From the cell containing the given text, extract its center point as (x, y) coordinate. 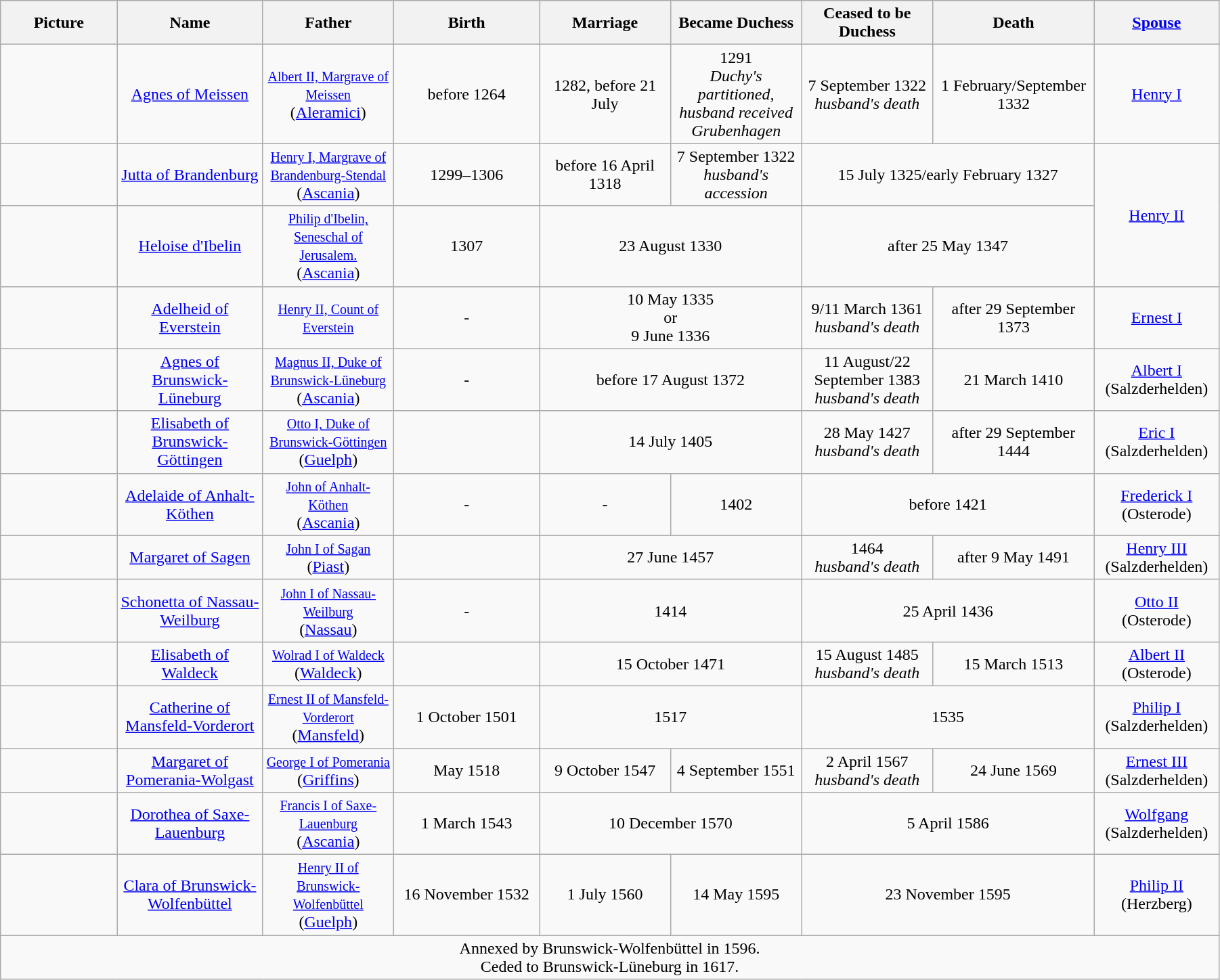
1307 (467, 246)
Father (328, 23)
John I of Sagan(Piast) (328, 558)
Philip d'Ibelin, Seneschal of Jerusalem.(Ascania) (328, 246)
Elisabeth of Brunswick-Göttingen (190, 442)
Henry II (1156, 215)
Henry I, Margrave of Brandenburg-Stendal(Ascania) (328, 175)
15 October 1471 (670, 663)
1517 (670, 717)
1 July 1560 (605, 895)
1 February/September 1332 (1014, 94)
1535 (948, 717)
23 August 1330 (670, 246)
9 October 1547 (605, 770)
14 July 1405 (670, 442)
after 29 September 1444 (1014, 442)
Ernest I (1156, 317)
27 June 1457 (670, 558)
Agnes of Brunswick-Lüneburg (190, 380)
Jutta of Brandenburg (190, 175)
Albert II(Osterode) (1156, 663)
10 December 1570 (670, 824)
1402 (736, 504)
George I of Pomerania(Griffins) (328, 770)
Magnus II, Duke of Brunswick-Lüneburg(Ascania) (328, 380)
4 September 1551 (736, 770)
Catherine of Mansfeld-Vorderort (190, 717)
Eric I(Salzderhelden) (1156, 442)
1464husband's death (867, 558)
Became Duchess (736, 23)
Clara of Brunswick-Wolfenbüttel (190, 895)
Otto II(Osterode) (1156, 610)
Death (1014, 23)
Margaret of Sagen (190, 558)
7 September 1322husband's death (867, 94)
7 September 1322husband's accession (736, 175)
Ernest II of Mansfeld-Vorderort(Mansfeld) (328, 717)
1282, before 21 July (605, 94)
John I of Nassau-Weilburg(Nassau) (328, 610)
28 May 1427husband's death (867, 442)
Birth (467, 23)
before 1264 (467, 94)
Henry I (1156, 94)
23 November 1595 (948, 895)
9/11 March 1361husband's death (867, 317)
15 August 1485husband's death (867, 663)
Henry II of Brunswick-Wolfenbüttel(Guelph) (328, 895)
Schonetta of Nassau-Weilburg (190, 610)
Wolrad I of Waldeck(Waldeck) (328, 663)
11 August/22 September 1383husband's death (867, 380)
Dorothea of Saxe-Lauenburg (190, 824)
Adelheid of Everstein (190, 317)
Henry III(Salzderhelden) (1156, 558)
Henry II, Count of Everstein (328, 317)
2 April 1567husband's death (867, 770)
Albert II, Margrave of Meissen(Aleramici) (328, 94)
21 March 1410 (1014, 380)
16 November 1532 (467, 895)
Margaret of Pomerania-Wolgast (190, 770)
before 17 August 1372 (670, 380)
1291Duchy's partitioned, husband received Grubenhagen (736, 94)
Frederick I(Osterode) (1156, 504)
Marriage (605, 23)
after 25 May 1347 (948, 246)
Ceased to be Duchess (867, 23)
14 May 1595 (736, 895)
Name (190, 23)
1299–1306 (467, 175)
after 29 September 1373 (1014, 317)
before 1421 (948, 504)
1414 (670, 610)
Wolfgang(Salzderhelden) (1156, 824)
before 16 April 1318 (605, 175)
Spouse (1156, 23)
15 March 1513 (1014, 663)
10 May 1335or9 June 1336 (670, 317)
after 9 May 1491 (1014, 558)
Annexed by Brunswick-Wolfenbüttel in 1596.Ceded to Brunswick-Lüneburg in 1617. (610, 957)
Picture (59, 23)
Ernest III(Salzderhelden) (1156, 770)
Francis I of Saxe-Lauenburg(Ascania) (328, 824)
John of Anhalt-Köthen(Ascania) (328, 504)
1 March 1543 (467, 824)
Elisabeth of Waldeck (190, 663)
Agnes of Meissen (190, 94)
Philip I(Salzderhelden) (1156, 717)
Adelaide of Anhalt-Köthen (190, 504)
May 1518 (467, 770)
Otto I, Duke of Brunswick-Göttingen(Guelph) (328, 442)
Albert I(Salzderhelden) (1156, 380)
25 April 1436 (948, 610)
5 April 1586 (948, 824)
15 July 1325/early February 1327 (948, 175)
Philip II(Herzberg) (1156, 895)
Heloise d'Ibelin (190, 246)
1 October 1501 (467, 717)
24 June 1569 (1014, 770)
